Return [X, Y] of the center of cell containing provided text 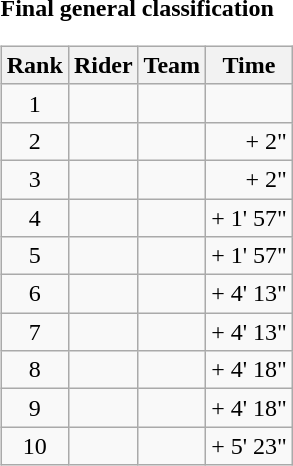
7 [34, 332]
Rider [103, 65]
1 [34, 103]
4 [34, 217]
Team [172, 65]
3 [34, 179]
5 [34, 256]
Time [250, 65]
10 [34, 446]
+ 5' 23" [250, 446]
8 [34, 370]
9 [34, 408]
2 [34, 141]
6 [34, 294]
Rank [34, 65]
